Extract the [x, y] coordinate from the center of the cell holding the provided text.  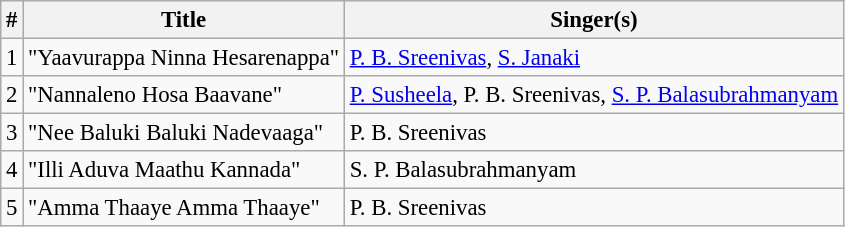
S. P. Balasubrahmanyam [594, 170]
"Nannaleno Hosa Baavane" [184, 95]
Singer(s) [594, 20]
5 [12, 208]
P. Susheela, P. B. Sreenivas, S. P. Balasubrahmanyam [594, 95]
P. B. Sreenivas, S. Janaki [594, 58]
1 [12, 58]
3 [12, 133]
2 [12, 95]
"Nee Baluki Baluki Nadevaaga" [184, 133]
# [12, 20]
"Illi Aduva Maathu Kannada" [184, 170]
4 [12, 170]
Title [184, 20]
"Yaavurappa Ninna Hesarenappa" [184, 58]
"Amma Thaaye Amma Thaaye" [184, 208]
